Detect which cell encompasses the target text, then output its [X, Y] center coordinate. 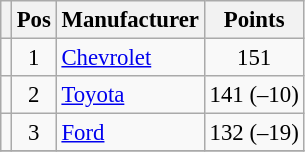
1 [34, 58]
Pos [34, 20]
Points [254, 20]
Chevrolet [130, 58]
3 [34, 133]
Manufacturer [130, 20]
132 (–19) [254, 133]
2 [34, 95]
151 [254, 58]
Ford [130, 133]
141 (–10) [254, 95]
Toyota [130, 95]
